Extract the [x, y] coordinate from the center of the cell holding the provided text.  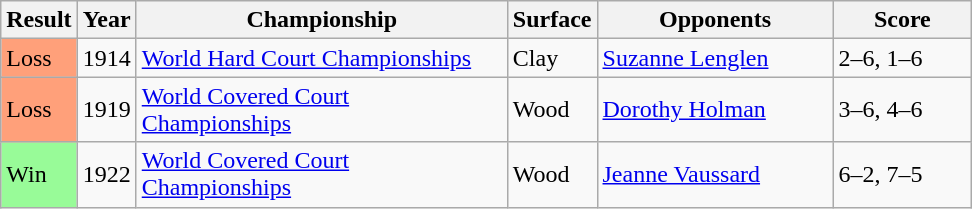
Opponents [715, 20]
Score [902, 20]
Suzanne Lenglen [715, 58]
Clay [552, 58]
Dorothy Holman [715, 110]
6–2, 7–5 [902, 174]
Year [106, 20]
World Hard Court Championships [322, 58]
Result [39, 20]
3–6, 4–6 [902, 110]
1919 [106, 110]
2–6, 1–6 [902, 58]
Championship [322, 20]
1922 [106, 174]
Win [39, 174]
Jeanne Vaussard [715, 174]
1914 [106, 58]
Surface [552, 20]
